Return [x, y] of the center of cell containing provided text 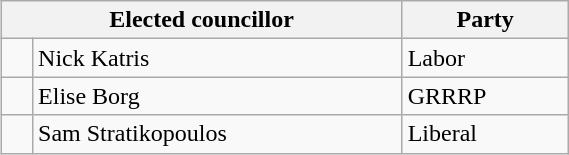
Nick Katris [218, 58]
GRRRP [485, 96]
Sam Stratikopoulos [218, 134]
Labor [485, 58]
Party [485, 20]
Liberal [485, 134]
Elected councillor [202, 20]
Elise Borg [218, 96]
